Identify which cell holds the provided text, then report its (X, Y) central coordinate. 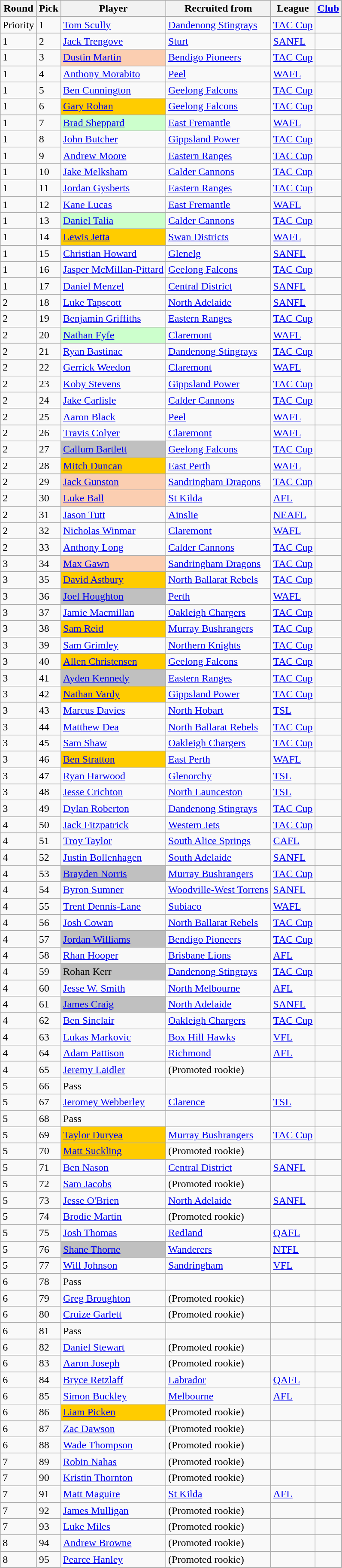
85 (48, 1396)
Aaron Joseph (113, 1363)
Ryan Bastinac (113, 351)
Luke Miles (113, 1527)
Koby Stevens (113, 384)
Joel Houghton (113, 596)
78 (48, 1282)
73 (48, 1200)
Ainslie (218, 515)
Ryan Harwood (113, 776)
Jesse W. Smith (113, 988)
Rhan Hooper (113, 955)
Shane Thorne (113, 1249)
Lukas Markovic (113, 1037)
31 (48, 515)
50 (48, 825)
NTFL (293, 1249)
Matt Maguire (113, 1494)
Pick (48, 9)
Nathan Vardy (113, 694)
75 (48, 1233)
South Adelaide (218, 857)
93 (48, 1527)
Tom Scully (113, 25)
Priority (18, 25)
Josh Cowan (113, 923)
9 (48, 155)
Christian Howard (113, 253)
19 (48, 319)
43 (48, 710)
Simon Buckley (113, 1396)
Daniel Menzel (113, 286)
51 (48, 841)
David Astbury (113, 580)
81 (48, 1331)
Subiaco (218, 906)
45 (48, 743)
21 (48, 351)
68 (48, 1119)
15 (48, 253)
14 (48, 237)
41 (48, 678)
Allen Christensen (113, 661)
52 (48, 857)
Sam Jacobs (113, 1184)
36 (48, 596)
47 (48, 776)
86 (48, 1412)
Callum Bartlett (113, 449)
Gary Rohan (113, 106)
53 (48, 874)
Rohan Kerr (113, 971)
Jack Trengove (113, 41)
Swan Districts (218, 237)
Kane Lucas (113, 205)
Jesse O'Brien (113, 1200)
80 (48, 1315)
72 (48, 1184)
Jack Fitzpatrick (113, 825)
89 (48, 1461)
Jake Carlisle (113, 400)
24 (48, 400)
49 (48, 808)
13 (48, 221)
Matt Suckling (113, 1151)
57 (48, 939)
Glenorchy (218, 776)
33 (48, 547)
Dustin Martin (113, 57)
Luke Tapscott (113, 302)
Andrew Moore (113, 155)
Jasper McMillan-Pittard (113, 270)
Lewis Jetta (113, 237)
Nathan Fyfe (113, 335)
Sandringham (218, 1266)
64 (48, 1053)
28 (48, 465)
22 (48, 368)
79 (48, 1298)
Jordan Gysberts (113, 188)
Clarence (218, 1102)
Taylor Duryea (113, 1135)
Robin Nahas (113, 1461)
88 (48, 1445)
59 (48, 971)
Jack Gunston (113, 482)
League (293, 9)
Gerrick Weedon (113, 368)
Troy Taylor (113, 841)
Labrador (218, 1380)
Sam Reid (113, 629)
25 (48, 416)
71 (48, 1167)
74 (48, 1216)
Zac Dawson (113, 1429)
11 (48, 188)
Andrew Browne (113, 1543)
Ben Cunnington (113, 90)
Brayden Norris (113, 874)
38 (48, 629)
CAFL (293, 841)
Ben Stratton (113, 760)
Round (18, 9)
42 (48, 694)
Redland (218, 1233)
Jamie Macmillan (113, 612)
Luke Ball (113, 498)
Jesse Crichton (113, 792)
Perth (218, 596)
65 (48, 1070)
Wanderers (218, 1249)
Matthew Dea (113, 727)
Pearce Hanley (113, 1559)
48 (48, 792)
Sam Shaw (113, 743)
66 (48, 1086)
95 (48, 1559)
35 (48, 580)
94 (48, 1543)
Mitch Duncan (113, 465)
84 (48, 1380)
Greg Broughton (113, 1298)
26 (48, 433)
Club (328, 9)
76 (48, 1249)
23 (48, 384)
James Craig (113, 1004)
Sam Grimley (113, 645)
Anthony Long (113, 547)
Kristin Thornton (113, 1478)
North Melbourne (218, 988)
Box Hill Hawks (218, 1037)
North Hobart (218, 710)
Dylan Roberton (113, 808)
Marcus Davies (113, 710)
James Mulligan (113, 1510)
62 (48, 1021)
44 (48, 727)
67 (48, 1102)
27 (48, 449)
Liam Picken (113, 1412)
32 (48, 531)
16 (48, 270)
56 (48, 923)
Sturt (218, 41)
30 (48, 498)
John Butcher (113, 139)
Nicholas Winmar (113, 531)
Ben Nason (113, 1167)
Anthony Morabito (113, 74)
Cruize Garlett (113, 1315)
92 (48, 1510)
Northern Knights (218, 645)
Glenelg (218, 253)
58 (48, 955)
Trent Dennis-Lane (113, 906)
Melbourne (218, 1396)
60 (48, 988)
Aaron Black (113, 416)
Will Johnson (113, 1266)
Jeremy Laidler (113, 1070)
29 (48, 482)
Daniel Talia (113, 221)
Ben Sinclair (113, 1021)
40 (48, 661)
20 (48, 335)
91 (48, 1494)
North Launceston (218, 792)
Benjamin Griffiths (113, 319)
Brisbane Lions (218, 955)
Max Gawn (113, 564)
87 (48, 1429)
37 (48, 612)
Recruited from (218, 9)
Travis Colyer (113, 433)
Wade Thompson (113, 1445)
70 (48, 1151)
54 (48, 890)
12 (48, 205)
Adam Pattison (113, 1053)
Jordan Williams (113, 939)
Richmond (218, 1053)
46 (48, 760)
Western Jets (218, 825)
63 (48, 1037)
Brad Sheppard (113, 123)
34 (48, 564)
Justin Bollenhagen (113, 857)
Bryce Retzlaff (113, 1380)
Woodville-West Torrens (218, 890)
90 (48, 1478)
South Alice Springs (218, 841)
83 (48, 1363)
39 (48, 645)
Jason Tutt (113, 515)
61 (48, 1004)
77 (48, 1266)
Ayden Kennedy (113, 678)
18 (48, 302)
NEAFL (293, 515)
69 (48, 1135)
Jeromey Webberley (113, 1102)
10 (48, 172)
82 (48, 1347)
Daniel Stewart (113, 1347)
Player (113, 9)
Brodie Martin (113, 1216)
17 (48, 286)
55 (48, 906)
Josh Thomas (113, 1233)
Byron Sumner (113, 890)
Jake Melksham (113, 172)
